Detect which cell encompasses the target text, then output its (X, Y) center coordinate. 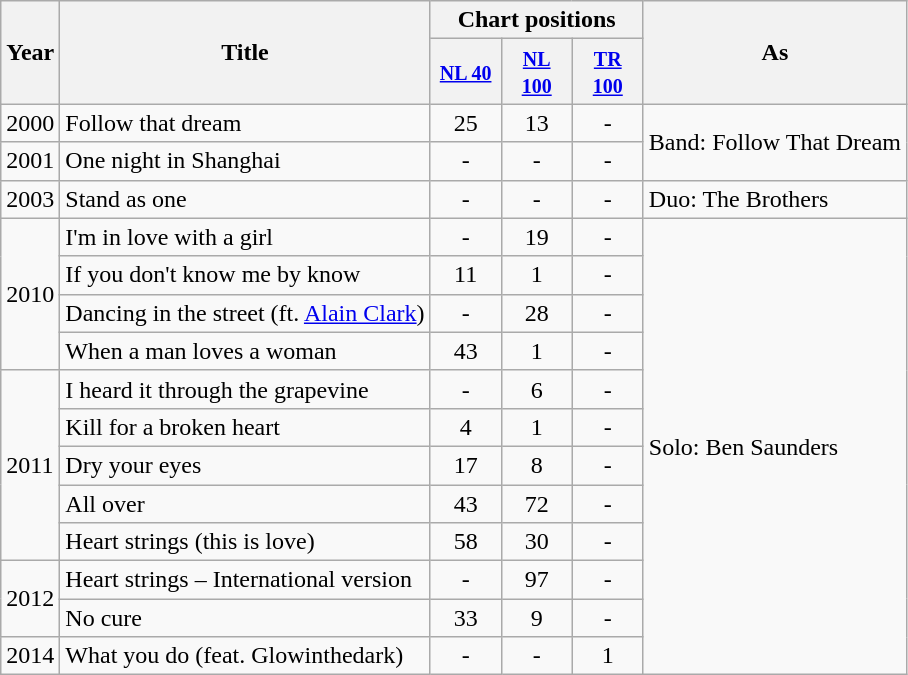
Band: Follow That Dream (774, 142)
If you don't know me by know (245, 275)
Dancing in the street (ft. Alain Clark) (245, 313)
Follow that dream (245, 123)
Dry your eyes (245, 465)
30 (536, 542)
Kill for a broken heart (245, 427)
I'm in love with a girl (245, 237)
All over (245, 503)
Duo: The Brothers (774, 199)
28 (536, 313)
13 (536, 123)
NL 40 (466, 72)
8 (536, 465)
No cure (245, 618)
72 (536, 503)
2000 (30, 123)
11 (466, 275)
Stand as one (245, 199)
58 (466, 542)
9 (536, 618)
2012 (30, 599)
Chart positions (536, 20)
2010 (30, 294)
As (774, 52)
Solo: Ben Saunders (774, 446)
Title (245, 52)
TR 100 (608, 72)
2011 (30, 465)
2003 (30, 199)
Heart strings (this is love) (245, 542)
97 (536, 580)
One night in Shanghai (245, 161)
33 (466, 618)
17 (466, 465)
2001 (30, 161)
19 (536, 237)
6 (536, 389)
Heart strings – International version (245, 580)
Year (30, 52)
What you do (feat. Glowinthedark) (245, 656)
25 (466, 123)
2014 (30, 656)
NL 100 (536, 72)
When a man loves a woman (245, 351)
I heard it through the grapevine (245, 389)
4 (466, 427)
